Detect which cell encompasses the target text, then output its [X, Y] center coordinate. 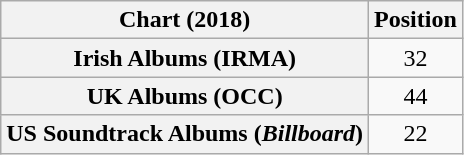
UK Albums (OCC) [185, 96]
Chart (2018) [185, 20]
US Soundtrack Albums (Billboard) [185, 134]
Position [416, 20]
Irish Albums (IRMA) [185, 58]
32 [416, 58]
44 [416, 96]
22 [416, 134]
